Determine the (x, y) coordinate at the center of the cell enclosing the given text.  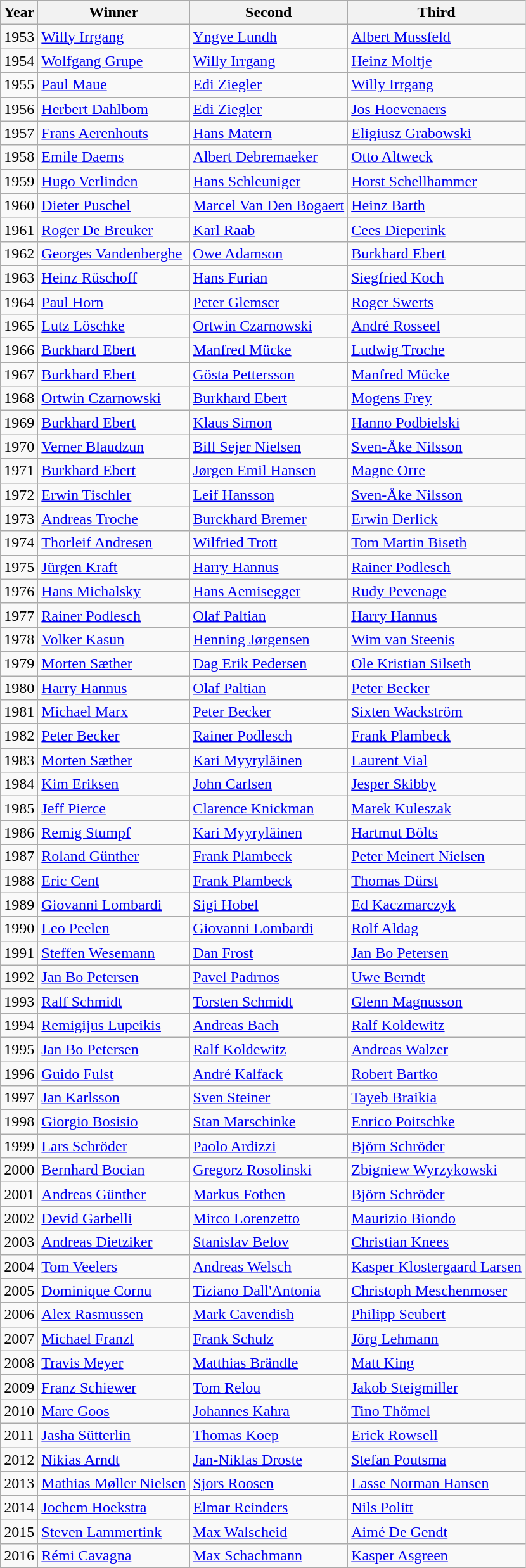
Matt King (437, 1363)
Torsten Schmidt (269, 1001)
Dieter Puschel (114, 205)
Ralf Schmidt (114, 1001)
Emile Daems (114, 157)
Laurent Vial (437, 760)
Second (269, 13)
1980 (19, 687)
Gregorz Rosolinski (269, 1170)
1991 (19, 953)
Otto Altweck (437, 157)
Siegfried Koch (437, 277)
Hans Aemisegger (269, 591)
1961 (19, 229)
Ludwig Troche (437, 350)
2014 (19, 1508)
2011 (19, 1435)
Tom Veelers (114, 1266)
1995 (19, 1049)
1970 (19, 447)
1990 (19, 929)
Jan-Niklas Droste (269, 1459)
André Kalfack (269, 1074)
Nikias Arndt (114, 1459)
1993 (19, 1001)
Jörg Lehmann (437, 1339)
Tom Relou (269, 1387)
Nils Politt (437, 1508)
Markus Fothen (269, 1194)
Henning Jørgensen (269, 639)
Bill Sejer Nielsen (269, 447)
1963 (19, 277)
Christoph Meschenmoser (437, 1291)
Heinz Rüschoff (114, 277)
Peter Glemser (269, 302)
Wim van Steenis (437, 639)
1967 (19, 374)
2006 (19, 1315)
Marek Kuleszak (437, 808)
Christian Knees (437, 1242)
Albert Mussfeld (437, 37)
Roger De Breuker (114, 229)
Dag Erik Pedersen (269, 663)
Frank Schulz (269, 1339)
1974 (19, 543)
Burckhard Bremer (269, 519)
Michael Franzl (114, 1339)
Yngve Lundh (269, 37)
2015 (19, 1532)
1973 (19, 519)
Sjors Roosen (269, 1484)
Herbert Dahlbom (114, 109)
Karl Raab (269, 229)
1964 (19, 302)
1985 (19, 808)
Horst Schellhammer (437, 181)
Andreas Troche (114, 519)
Rémi Cavagna (114, 1556)
Rolf Aldag (437, 929)
Albert Debremaeker (269, 157)
1958 (19, 157)
1978 (19, 639)
Stanislav Belov (269, 1242)
Mark Cavendish (269, 1315)
Erwin Derlick (437, 519)
Aimé De Gendt (437, 1532)
1955 (19, 85)
2001 (19, 1194)
Andreas Welsch (269, 1266)
Ole Kristian Silseth (437, 663)
Steven Lammertink (114, 1532)
1997 (19, 1098)
Lasse Norman Hansen (437, 1484)
2007 (19, 1339)
Verner Blaudzun (114, 447)
2008 (19, 1363)
Glenn Magnusson (437, 1001)
Owe Adamson (269, 253)
Jasha Sütterlin (114, 1435)
1986 (19, 832)
Steffen Wesemann (114, 953)
2002 (19, 1218)
Roger Swerts (437, 302)
Dominique Cornu (114, 1291)
Jochem Hoekstra (114, 1508)
Pavel Padrnos (269, 977)
Frans Aerenhouts (114, 133)
Lutz Löschke (114, 326)
Bernhard Bocian (114, 1170)
1999 (19, 1146)
Heinz Moltje (437, 61)
Eric Cent (114, 881)
Travis Meyer (114, 1363)
Stefan Poutsma (437, 1459)
Year (19, 13)
Hartmut Bölts (437, 832)
1957 (19, 133)
Andreas Günther (114, 1194)
2010 (19, 1411)
1954 (19, 61)
2016 (19, 1556)
Thomas Dürst (437, 881)
Mogens Frey (437, 398)
1971 (19, 471)
Alex Rasmussen (114, 1315)
1988 (19, 881)
Robert Bartko (437, 1074)
1996 (19, 1074)
Enrico Poitschke (437, 1122)
Andreas Walzer (437, 1049)
Jeff Pierce (114, 808)
Mirco Lorenzetto (269, 1218)
1989 (19, 905)
1979 (19, 663)
1992 (19, 977)
Kim Eriksen (114, 784)
Magne Orre (437, 471)
Jürgen Kraft (114, 567)
Hugo Verlinden (114, 181)
2009 (19, 1387)
Jakob Steigmiller (437, 1387)
Michael Marx (114, 712)
Kasper Klostergaard Larsen (437, 1266)
Tayeb Braikia (437, 1098)
John Carlsen (269, 784)
Zbigniew Wyrzykowski (437, 1170)
Jørgen Emil Hansen (269, 471)
Jan Karlsson (114, 1098)
1976 (19, 591)
1982 (19, 736)
Paolo Ardizzi (269, 1146)
Georges Vandenberghe (114, 253)
Erick Rowsell (437, 1435)
Erwin Tischler (114, 495)
Sven Steiner (269, 1098)
Tino Thömel (437, 1411)
André Rosseel (437, 326)
1975 (19, 567)
2013 (19, 1484)
Mathias Møller Nielsen (114, 1484)
2012 (19, 1459)
2000 (19, 1170)
Uwe Berndt (437, 977)
Wilfried Trott (269, 543)
2005 (19, 1291)
Clarence Knickman (269, 808)
Elmar Reinders (269, 1508)
Maurizio Biondo (437, 1218)
Winner (114, 13)
1966 (19, 350)
1977 (19, 615)
Third (437, 13)
Johannes Kahra (269, 1411)
1962 (19, 253)
Thomas Koep (269, 1435)
Paul Maue (114, 85)
Rudy Pevenage (437, 591)
1998 (19, 1122)
Jesper Skibby (437, 784)
Guido Fulst (114, 1074)
1969 (19, 423)
Andreas Bach (269, 1025)
Paul Horn (114, 302)
1965 (19, 326)
1960 (19, 205)
Thorleif Andresen (114, 543)
Max Schachmann (269, 1556)
Leif Hansson (269, 495)
Franz Schiewer (114, 1387)
Hans Furian (269, 277)
Cees Dieperink (437, 229)
Ed Kaczmarczyk (437, 905)
1983 (19, 760)
1968 (19, 398)
Heinz Barth (437, 205)
1984 (19, 784)
Philipp Seubert (437, 1315)
Volker Kasun (114, 639)
Peter Meinert Nielsen (437, 857)
Hans Schleuniger (269, 181)
2003 (19, 1242)
Max Walscheid (269, 1532)
Eligiusz Grabowski (437, 133)
2004 (19, 1266)
Sigi Hobel (269, 905)
Remig Stumpf (114, 832)
1959 (19, 181)
Jos Hoevenaers (437, 109)
Roland Günther (114, 857)
1981 (19, 712)
Devid Garbelli (114, 1218)
Hans Matern (269, 133)
Stan Marschinke (269, 1122)
Remigijus Lupeikis (114, 1025)
Tiziano Dall'Antonia (269, 1291)
1953 (19, 37)
Sixten Wackström (437, 712)
Kasper Asgreen (437, 1556)
Andreas Dietziker (114, 1242)
Wolfgang Grupe (114, 61)
Marcel Van Den Bogaert (269, 205)
Hanno Podbielski (437, 423)
Giorgio Bosisio (114, 1122)
Klaus Simon (269, 423)
1972 (19, 495)
Hans Michalsky (114, 591)
Tom Martin Biseth (437, 543)
Marc Goos (114, 1411)
Leo Peelen (114, 929)
Dan Frost (269, 953)
1994 (19, 1025)
1956 (19, 109)
Lars Schröder (114, 1146)
Matthias Brändle (269, 1363)
Gösta Pettersson (269, 374)
1987 (19, 857)
